Scan for the cell matching the given text and deliver its (X, Y) coordinate at center. 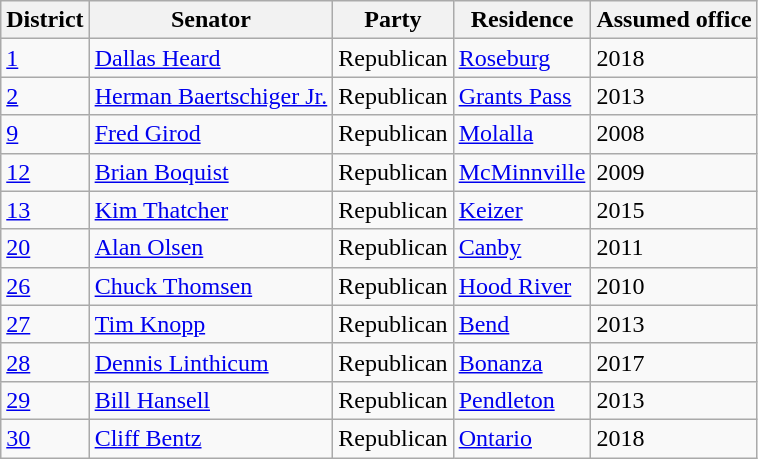
Canby (522, 248)
Party (393, 20)
26 (45, 286)
Roseburg (522, 58)
Brian Boquist (211, 172)
Assumed office (674, 20)
Bonanza (522, 362)
McMinnville (522, 172)
Molalla (522, 134)
Kim Thatcher (211, 210)
2010 (674, 286)
1 (45, 58)
Dallas Heard (211, 58)
2009 (674, 172)
20 (45, 248)
Dennis Linthicum (211, 362)
2 (45, 96)
2015 (674, 210)
13 (45, 210)
Herman Baertschiger Jr. (211, 96)
Grants Pass (522, 96)
Alan Olsen (211, 248)
2017 (674, 362)
Tim Knopp (211, 324)
9 (45, 134)
Chuck Thomsen (211, 286)
Residence (522, 20)
30 (45, 438)
Pendleton (522, 400)
District (45, 20)
Bend (522, 324)
Cliff Bentz (211, 438)
29 (45, 400)
27 (45, 324)
Senator (211, 20)
Bill Hansell (211, 400)
2011 (674, 248)
Fred Girod (211, 134)
Ontario (522, 438)
Keizer (522, 210)
12 (45, 172)
28 (45, 362)
2008 (674, 134)
Hood River (522, 286)
